Pinpoint the cell where the given text exists, returning its [x, y] midpoint coordinate. 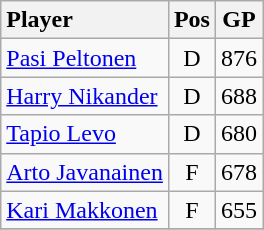
Harry Nikander [85, 96]
Pasi Peltonen [85, 58]
Player [85, 20]
876 [238, 58]
Tapio Levo [85, 134]
678 [238, 172]
Pos [192, 20]
680 [238, 134]
655 [238, 210]
Arto Javanainen [85, 172]
GP [238, 20]
688 [238, 96]
Kari Makkonen [85, 210]
